Extract the [X, Y] coordinate from the center of the cell holding the provided text.  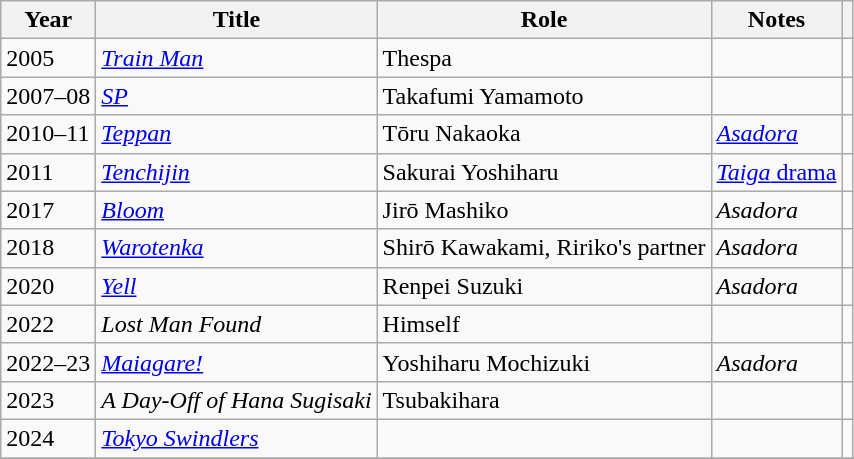
Notes [776, 20]
Role [544, 20]
Tokyo Swindlers [236, 438]
Sakurai Yoshiharu [544, 172]
2022–23 [48, 362]
Himself [544, 324]
Bloom [236, 210]
Shirō Kawakami, Ririko's partner [544, 248]
2023 [48, 400]
Jirō Mashiko [544, 210]
Train Man [236, 58]
2007–08 [48, 96]
SP [236, 96]
Renpei Suzuki [544, 286]
A Day-Off of Hana Sugisaki [236, 400]
2018 [48, 248]
Tenchijin [236, 172]
2024 [48, 438]
Warotenka [236, 248]
Thespa [544, 58]
Yoshiharu Mochizuki [544, 362]
Tōru Nakaoka [544, 134]
Teppan [236, 134]
2011 [48, 172]
2020 [48, 286]
Year [48, 20]
2017 [48, 210]
Taiga drama [776, 172]
Yell [236, 286]
2022 [48, 324]
2010–11 [48, 134]
Lost Man Found [236, 324]
Title [236, 20]
Takafumi Yamamoto [544, 96]
Tsubakihara [544, 400]
2005 [48, 58]
Maiagare! [236, 362]
